Provide the (x, y) coordinate of the cell's center where the given text is located.  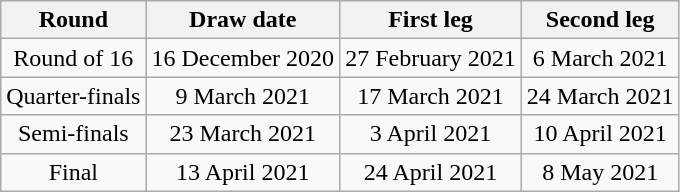
8 May 2021 (600, 172)
Second leg (600, 20)
10 April 2021 (600, 134)
Round (74, 20)
24 March 2021 (600, 96)
17 March 2021 (431, 96)
3 April 2021 (431, 134)
Final (74, 172)
23 March 2021 (243, 134)
Draw date (243, 20)
Quarter-finals (74, 96)
6 March 2021 (600, 58)
First leg (431, 20)
Semi-finals (74, 134)
27 February 2021 (431, 58)
9 March 2021 (243, 96)
16 December 2020 (243, 58)
Round of 16 (74, 58)
13 April 2021 (243, 172)
24 April 2021 (431, 172)
